Detect which cell encompasses the target text, then output its (x, y) center coordinate. 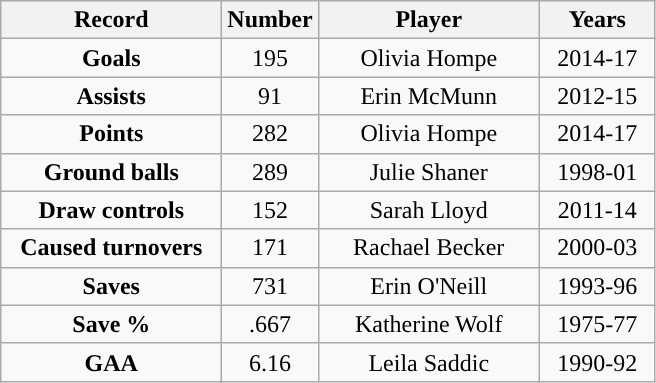
Erin O'Neill (428, 286)
Player (428, 20)
Years (597, 20)
1993-96 (597, 286)
Julie Shaner (428, 172)
Ground balls (112, 172)
731 (270, 286)
2011-14 (597, 210)
Katherine Wolf (428, 324)
Erin McMunn (428, 96)
282 (270, 134)
Rachael Becker (428, 248)
2000-03 (597, 248)
195 (270, 58)
.667 (270, 324)
Number (270, 20)
Sarah Lloyd (428, 210)
Record (112, 20)
Saves (112, 286)
1990-92 (597, 362)
91 (270, 96)
1975-77 (597, 324)
Draw controls (112, 210)
Assists (112, 96)
2012-15 (597, 96)
6.16 (270, 362)
152 (270, 210)
GAA (112, 362)
1998-01 (597, 172)
Save % (112, 324)
Points (112, 134)
Leila Saddic (428, 362)
171 (270, 248)
Goals (112, 58)
Caused turnovers (112, 248)
289 (270, 172)
